Pinpoint the cell where the given text exists, returning its [X, Y] midpoint coordinate. 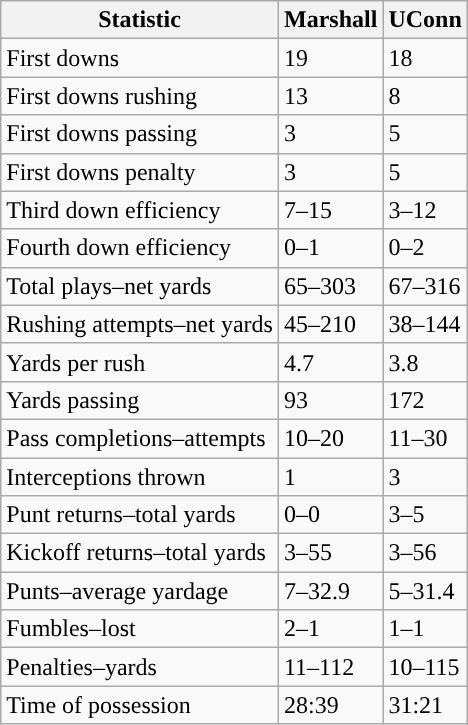
7–15 [330, 210]
3–55 [330, 553]
Rushing attempts–net yards [140, 324]
First downs passing [140, 134]
Punt returns–total yards [140, 515]
Interceptions thrown [140, 477]
Fumbles–lost [140, 629]
Third down efficiency [140, 210]
28:39 [330, 705]
5–31.4 [425, 591]
Yards per rush [140, 362]
31:21 [425, 705]
Yards passing [140, 400]
10–20 [330, 438]
1 [330, 477]
3–56 [425, 553]
3–12 [425, 210]
3.8 [425, 362]
Penalties–yards [140, 667]
13 [330, 96]
93 [330, 400]
1–1 [425, 629]
65–303 [330, 286]
11–112 [330, 667]
Punts–average yardage [140, 591]
0–0 [330, 515]
First downs [140, 58]
19 [330, 58]
First downs rushing [140, 96]
First downs penalty [140, 172]
4.7 [330, 362]
UConn [425, 20]
Time of possession [140, 705]
45–210 [330, 324]
3–5 [425, 515]
Statistic [140, 20]
38–144 [425, 324]
0–2 [425, 248]
Kickoff returns–total yards [140, 553]
7–32.9 [330, 591]
11–30 [425, 438]
Pass completions–attempts [140, 438]
67–316 [425, 286]
Marshall [330, 20]
8 [425, 96]
172 [425, 400]
Fourth down efficiency [140, 248]
0–1 [330, 248]
10–115 [425, 667]
Total plays–net yards [140, 286]
18 [425, 58]
2–1 [330, 629]
